Identify which cell holds the provided text, then report its (X, Y) central coordinate. 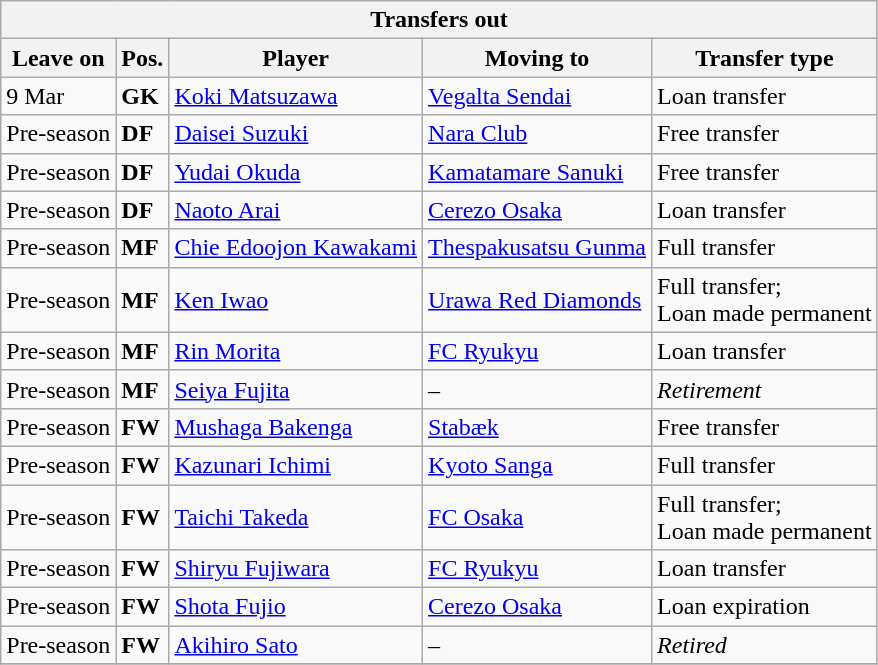
9 Mar (58, 96)
Vegalta Sendai (538, 96)
Stabæk (538, 427)
Chie Edoojon Kawakami (296, 248)
Yudai Okuda (296, 172)
Akihiro Sato (296, 645)
Seiya Fujita (296, 389)
Taichi Takeda (296, 516)
Nara Club (538, 134)
Mushaga Bakenga (296, 427)
Retired (765, 645)
FC Osaka (538, 516)
Player (296, 58)
Transfers out (439, 20)
Kamatamare Sanuki (538, 172)
Thespakusatsu Gunma (538, 248)
Moving to (538, 58)
Ken Iwao (296, 300)
Shiryu Fujiwara (296, 569)
GK (142, 96)
Shota Fujio (296, 607)
Naoto Arai (296, 210)
Pos. (142, 58)
Kyoto Sanga (538, 465)
Transfer type (765, 58)
Urawa Red Diamonds (538, 300)
Retirement (765, 389)
Leave on (58, 58)
Rin Morita (296, 351)
Loan expiration (765, 607)
Koki Matsuzawa (296, 96)
Kazunari Ichimi (296, 465)
Daisei Suzuki (296, 134)
